Find where the given text appears and provide that cell's center as [x, y] coordinate. 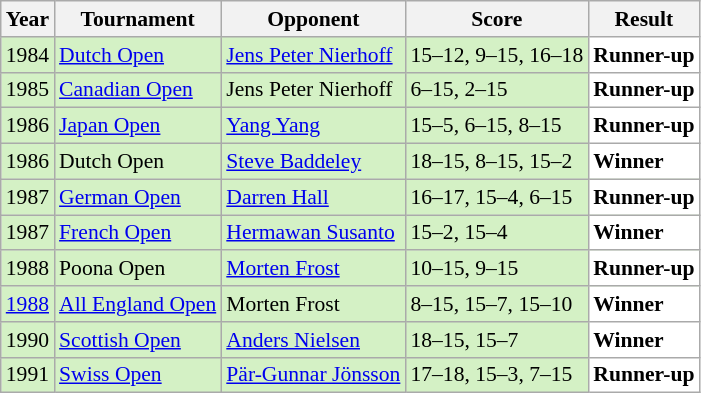
Anders Nielsen [313, 340]
17–18, 15–3, 7–15 [496, 375]
Steve Baddeley [313, 162]
Scottish Open [138, 340]
15–5, 6–15, 8–15 [496, 126]
Opponent [313, 19]
Tournament [138, 19]
Canadian Open [138, 90]
18–15, 8–15, 15–2 [496, 162]
1991 [28, 375]
Darren Hall [313, 197]
1985 [28, 90]
18–15, 15–7 [496, 340]
All England Open [138, 304]
Pär-Gunnar Jönsson [313, 375]
15–12, 9–15, 16–18 [496, 55]
Year [28, 19]
Score [496, 19]
1984 [28, 55]
6–15, 2–15 [496, 90]
16–17, 15–4, 6–15 [496, 197]
Result [644, 19]
1990 [28, 340]
Poona Open [138, 269]
Hermawan Susanto [313, 233]
French Open [138, 233]
German Open [138, 197]
Swiss Open [138, 375]
Japan Open [138, 126]
10–15, 9–15 [496, 269]
8–15, 15–7, 15–10 [496, 304]
15–2, 15–4 [496, 233]
Yang Yang [313, 126]
